Return [x, y] of the center of cell containing provided text 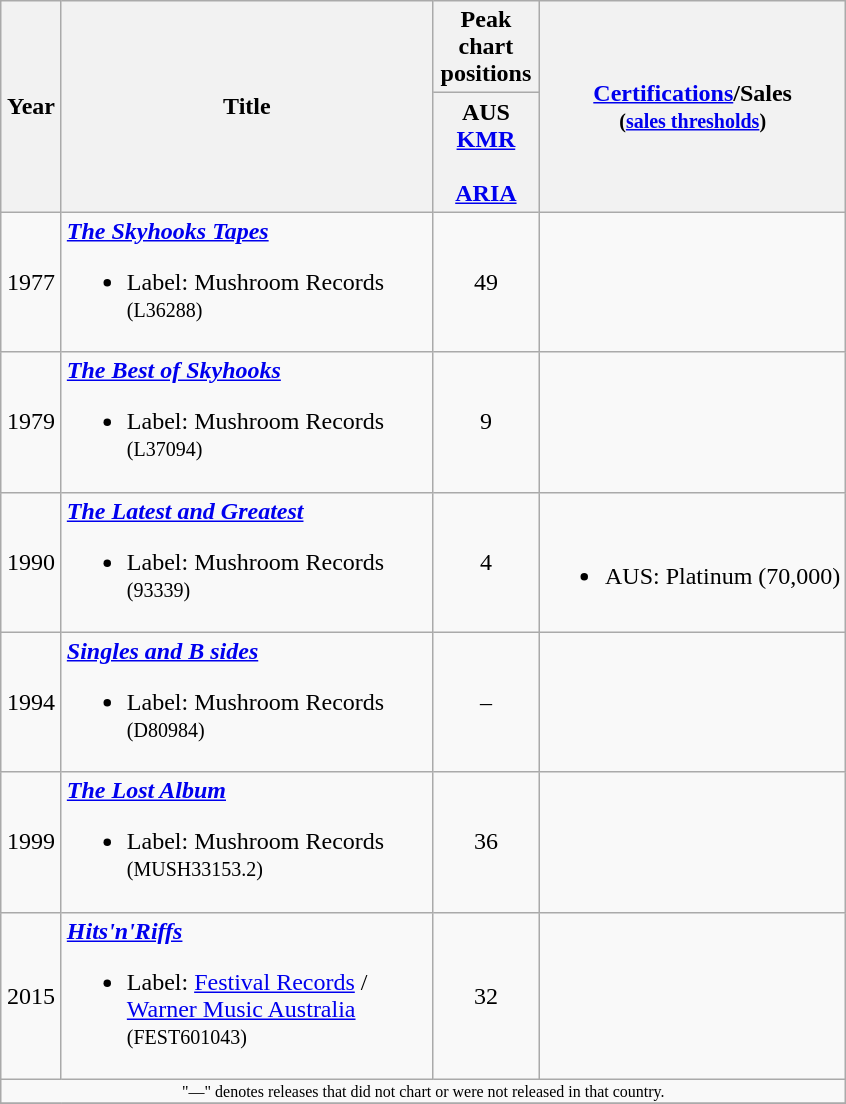
Peak chart positions [486, 47]
1979 [32, 422]
1999 [32, 842]
1990 [32, 562]
"—" denotes releases that did not chart or were not released in that country. [424, 1091]
1977 [32, 282]
4 [486, 562]
36 [486, 842]
32 [486, 996]
9 [486, 422]
49 [486, 282]
The Best of SkyhooksLabel: Mushroom Records (L37094) [246, 422]
1994 [32, 702]
Hits'n'RiffsLabel: Festival Records / Warner Music Australia (FEST601043) [246, 996]
The Latest and GreatestLabel: Mushroom Records (93339) [246, 562]
2015 [32, 996]
AUS: Platinum (70,000) [692, 562]
The Lost AlbumLabel: Mushroom Records (MUSH33153.2) [246, 842]
AUSKMRARIA [486, 152]
Title [246, 106]
The Skyhooks TapesLabel: Mushroom Records (L36288) [246, 282]
Singles and B sidesLabel: Mushroom Records (D80984) [246, 702]
Year [32, 106]
– [486, 702]
Certifications/Sales(sales thresholds) [692, 106]
